Scan for the cell matching the given text and deliver its (x, y) coordinate at center. 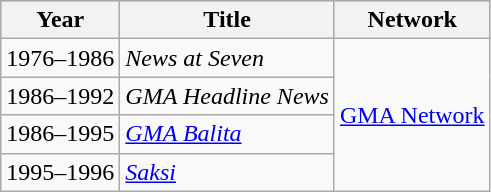
Title (228, 20)
Year (60, 20)
Saksi (228, 172)
1995–1996 (60, 172)
1986–1992 (60, 96)
GMA Network (412, 115)
GMA Balita (228, 134)
1986–1995 (60, 134)
1976–1986 (60, 58)
GMA Headline News (228, 96)
News at Seven (228, 58)
Network (412, 20)
